Search for the cell housing the specified text and yield its (X, Y) center coordinate. 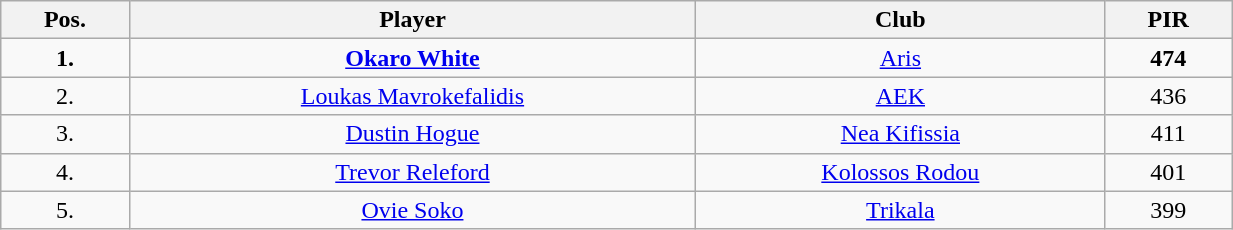
2. (65, 96)
Aris (900, 58)
Trevor Releford (412, 172)
PIR (1168, 20)
Club (900, 20)
1. (65, 58)
AEK (900, 96)
5. (65, 210)
Nea Kifissia (900, 134)
Ovie Soko (412, 210)
401 (1168, 172)
411 (1168, 134)
Loukas Mavrokefalidis (412, 96)
Pos. (65, 20)
3. (65, 134)
4. (65, 172)
Dustin Hogue (412, 134)
Trikala (900, 210)
474 (1168, 58)
399 (1168, 210)
Player (412, 20)
436 (1168, 96)
Okaro White (412, 58)
Kolossos Rodou (900, 172)
